Return [X, Y] of the center of cell containing provided text 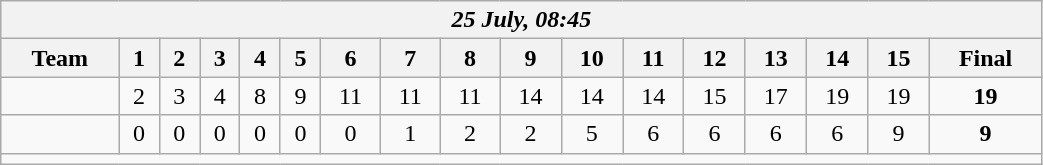
17 [776, 96]
12 [714, 58]
Final [986, 58]
10 [592, 58]
7 [410, 58]
25 July, 08:45 [522, 20]
Team [60, 58]
13 [776, 58]
